Detect which cell encompasses the target text, then output its [X, Y] center coordinate. 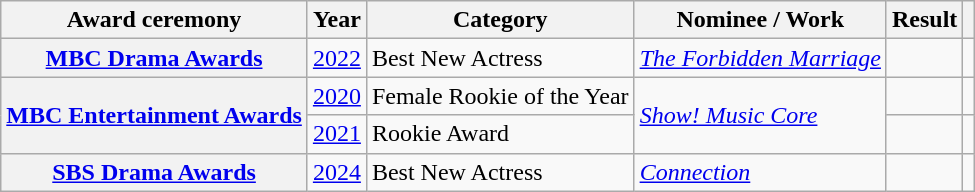
SBS Drama Awards [154, 172]
Connection [760, 172]
MBC Entertainment Awards [154, 115]
Result [924, 20]
Nominee / Work [760, 20]
The Forbidden Marriage [760, 58]
Year [336, 20]
MBC Drama Awards [154, 58]
Category [500, 20]
Award ceremony [154, 20]
Female Rookie of the Year [500, 96]
2024 [336, 172]
2022 [336, 58]
2020 [336, 96]
Show! Music Core [760, 115]
2021 [336, 134]
Rookie Award [500, 134]
